Detect which cell encompasses the target text, then output its (X, Y) center coordinate. 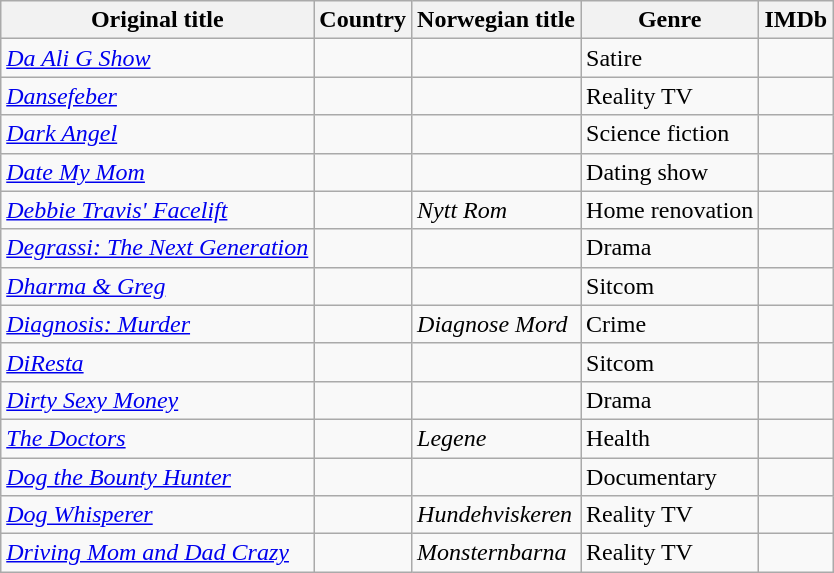
Home renovation (670, 210)
Hundehviskeren (496, 515)
Legene (496, 438)
Da Ali G Show (158, 58)
Dirty Sexy Money (158, 400)
Monsternbarna (496, 553)
Dog the Bounty Hunter (158, 477)
Dark Angel (158, 134)
Date My Mom (158, 172)
DiResta (158, 362)
Nytt Rom (496, 210)
Degrassi: The Next Generation (158, 248)
Norwegian title (496, 20)
Dansefeber (158, 96)
IMDb (796, 20)
Diagnose Mord (496, 324)
Dating show (670, 172)
Country (363, 20)
Driving Mom and Dad Crazy (158, 553)
Science fiction (670, 134)
Crime (670, 324)
Documentary (670, 477)
Genre (670, 20)
Health (670, 438)
Dharma & Greg (158, 286)
The Doctors (158, 438)
Original title (158, 20)
Satire (670, 58)
Debbie Travis' Facelift (158, 210)
Dog Whisperer (158, 515)
Diagnosis: Murder (158, 324)
